Search for the cell housing the specified text and yield its [x, y] center coordinate. 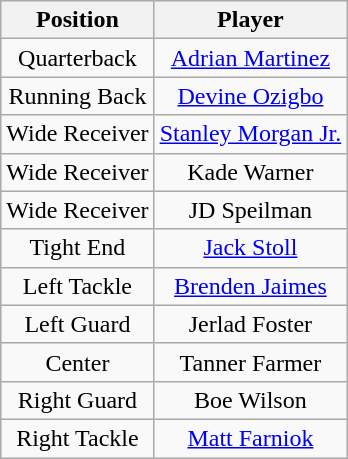
Center [78, 362]
Tanner Farmer [250, 362]
JD Speilman [250, 210]
Tight End [78, 248]
Left Tackle [78, 286]
Matt Farniok [250, 438]
Player [250, 20]
Adrian Martinez [250, 58]
Left Guard [78, 324]
Running Back [78, 96]
Devine Ozigbo [250, 96]
Right Tackle [78, 438]
Jack Stoll [250, 248]
Quarterback [78, 58]
Brenden Jaimes [250, 286]
Stanley Morgan Jr. [250, 134]
Boe Wilson [250, 400]
Right Guard [78, 400]
Kade Warner [250, 172]
Position [78, 20]
Jerlad Foster [250, 324]
